Extract the (X, Y) coordinate from the center of the cell holding the provided text.  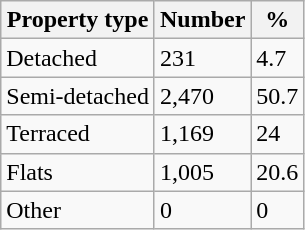
1,005 (202, 172)
Detached (78, 58)
1,169 (202, 134)
% (278, 20)
231 (202, 58)
Flats (78, 172)
50.7 (278, 96)
2,470 (202, 96)
Other (78, 210)
Semi-detached (78, 96)
4.7 (278, 58)
24 (278, 134)
20.6 (278, 172)
Terraced (78, 134)
Number (202, 20)
Property type (78, 20)
